Scan for the cell matching the given text and deliver its (x, y) coordinate at center. 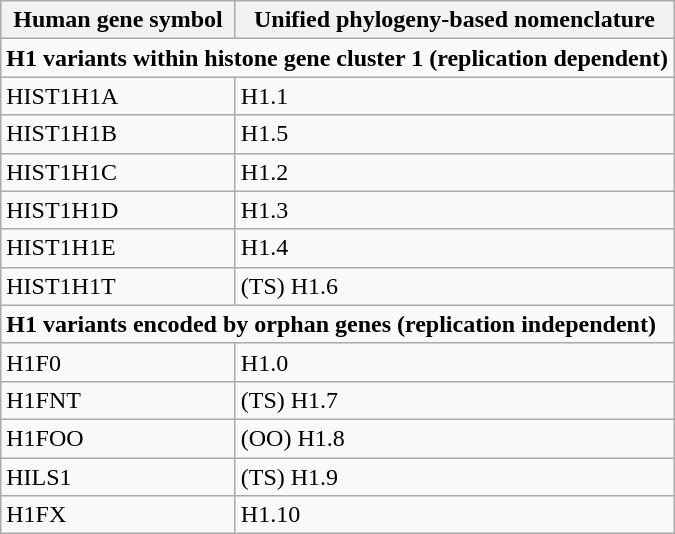
H1FX (118, 515)
(OO) H1.8 (454, 438)
HIST1H1A (118, 96)
H1.5 (454, 134)
HIST1H1T (118, 286)
HIST1H1E (118, 248)
H1.4 (454, 248)
H1FOO (118, 438)
HIST1H1B (118, 134)
H1 variants within histone gene cluster 1 (replication dependent) (338, 58)
HIST1H1D (118, 210)
H1FNT (118, 400)
(TS) H1.9 (454, 477)
(TS) H1.7 (454, 400)
H1.10 (454, 515)
H1 variants encoded by orphan genes (replication independent) (338, 324)
HIST1H1C (118, 172)
H1.0 (454, 362)
H1.3 (454, 210)
H1.2 (454, 172)
Human gene symbol (118, 20)
HILS1 (118, 477)
H1.1 (454, 96)
H1F0 (118, 362)
(TS) H1.6 (454, 286)
Unified phylogeny-based nomenclature (454, 20)
